Identify which cell holds the provided text, then report its [x, y] central coordinate. 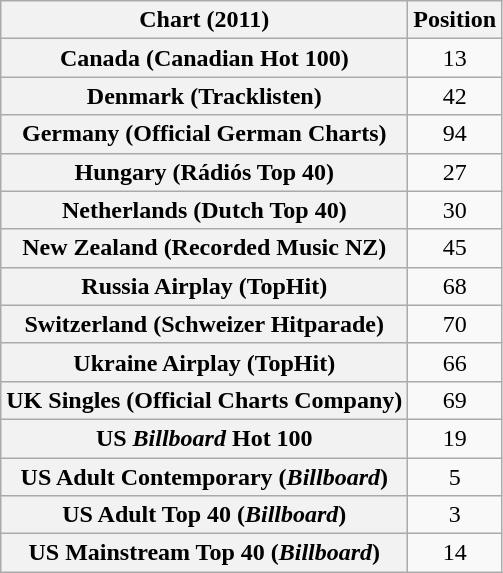
Netherlands (Dutch Top 40) [204, 210]
14 [455, 553]
Chart (2011) [204, 20]
Position [455, 20]
30 [455, 210]
UK Singles (Official Charts Company) [204, 400]
19 [455, 438]
Russia Airplay (TopHit) [204, 286]
13 [455, 58]
27 [455, 172]
Canada (Canadian Hot 100) [204, 58]
69 [455, 400]
Denmark (Tracklisten) [204, 96]
New Zealand (Recorded Music NZ) [204, 248]
US Mainstream Top 40 (Billboard) [204, 553]
Switzerland (Schweizer Hitparade) [204, 324]
Hungary (Rádiós Top 40) [204, 172]
3 [455, 515]
Ukraine Airplay (TopHit) [204, 362]
US Billboard Hot 100 [204, 438]
68 [455, 286]
94 [455, 134]
42 [455, 96]
45 [455, 248]
Germany (Official German Charts) [204, 134]
US Adult Top 40 (Billboard) [204, 515]
66 [455, 362]
US Adult Contemporary (Billboard) [204, 477]
5 [455, 477]
70 [455, 324]
